Extract the [x, y] coordinate from the center of the cell holding the provided text.  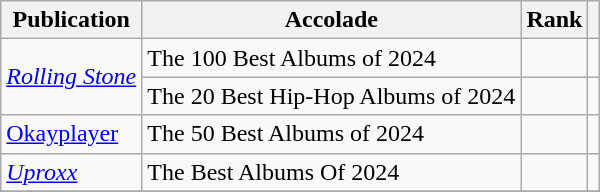
The 20 Best Hip-Hop Albums of 2024 [332, 96]
Accolade [332, 20]
Rank [554, 20]
The 100 Best Albums of 2024 [332, 58]
Okayplayer [72, 134]
Uproxx [72, 172]
Publication [72, 20]
The 50 Best Albums of 2024 [332, 134]
Rolling Stone [72, 77]
The Best Albums Of 2024 [332, 172]
